Provide the [x, y] coordinate of the cell's center where the given text is located.  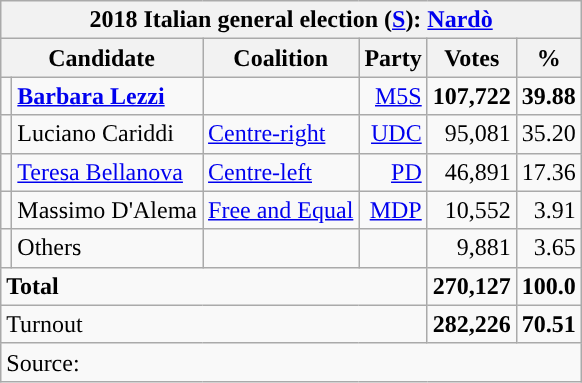
46,891 [472, 172]
2018 Italian general election (S): Nardò [292, 20]
39.88 [548, 96]
Massimo D'Alema [108, 210]
17.36 [548, 172]
Candidate [102, 58]
Free and Equal [281, 210]
Party [393, 58]
Source: [292, 362]
% [548, 58]
282,226 [472, 324]
95,081 [472, 134]
9,881 [472, 248]
100.0 [548, 286]
M5S [393, 96]
Centre-left [281, 172]
Votes [472, 58]
PD [393, 172]
UDC [393, 134]
70.51 [548, 324]
3.65 [548, 248]
Others [108, 248]
270,127 [472, 286]
3.91 [548, 210]
107,722 [472, 96]
Total [214, 286]
Turnout [214, 324]
Teresa Bellanova [108, 172]
Coalition [281, 58]
10,552 [472, 210]
Luciano Cariddi [108, 134]
MDP [393, 210]
Barbara Lezzi [108, 96]
Centre-right [281, 134]
35.20 [548, 134]
